Return the [x, y] coordinate for the center point of the cell that contains the specified text.  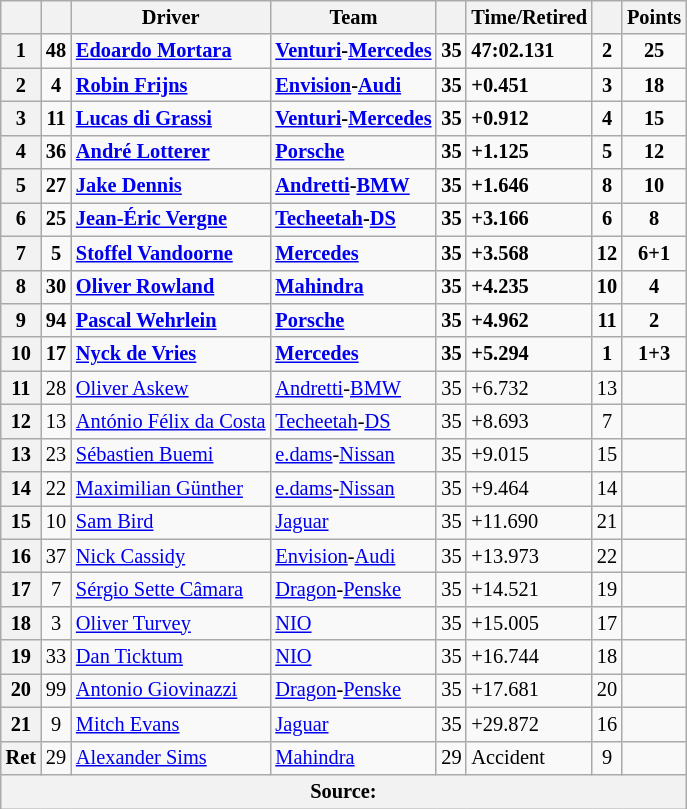
Sérgio Sette Câmara [170, 589]
+17.681 [529, 690]
Mitch Evans [170, 724]
+13.973 [529, 556]
Stoffel Vandoorne [170, 253]
+5.294 [529, 354]
36 [56, 152]
Source: [344, 791]
Dan Ticktum [170, 657]
+1.125 [529, 152]
28 [56, 388]
Sam Bird [170, 522]
+16.744 [529, 657]
Oliver Rowland [170, 287]
Nyck de Vries [170, 354]
+0.451 [529, 85]
Edoardo Mortara [170, 51]
Oliver Turvey [170, 623]
94 [56, 320]
23 [56, 455]
+29.872 [529, 724]
António Félix da Costa [170, 421]
Driver [170, 17]
+1.646 [529, 186]
48 [56, 51]
+14.521 [529, 589]
27 [56, 186]
+9.464 [529, 489]
30 [56, 287]
+3.166 [529, 219]
Jake Dennis [170, 186]
37 [56, 556]
Jean-Éric Vergne [170, 219]
Maximilian Günther [170, 489]
Alexander Sims [170, 758]
+11.690 [529, 522]
1+3 [654, 354]
Nick Cassidy [170, 556]
Antonio Giovinazzi [170, 690]
Accident [529, 758]
André Lotterer [170, 152]
+15.005 [529, 623]
Team [353, 17]
+4.235 [529, 287]
Sébastien Buemi [170, 455]
Pascal Wehrlein [170, 320]
99 [56, 690]
Points [654, 17]
Oliver Askew [170, 388]
+6.732 [529, 388]
+4.962 [529, 320]
Time/Retired [529, 17]
33 [56, 657]
+3.568 [529, 253]
47:02.131 [529, 51]
Lucas di Grassi [170, 118]
Ret [21, 758]
+8.693 [529, 421]
+0.912 [529, 118]
Robin Frijns [170, 85]
+9.015 [529, 455]
6+1 [654, 253]
